Capture the cell that displays the provided text and extract its [x, y] central coordinate. 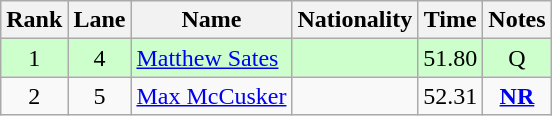
52.31 [450, 96]
Rank [34, 20]
Matthew Sates [212, 58]
51.80 [450, 58]
Lane [100, 20]
Notes [517, 20]
4 [100, 58]
Max McCusker [212, 96]
Name [212, 20]
Q [517, 58]
Nationality [355, 20]
NR [517, 96]
Time [450, 20]
2 [34, 96]
5 [100, 96]
1 [34, 58]
